Locate the cell with the specified text and output its (X, Y) center coordinate. 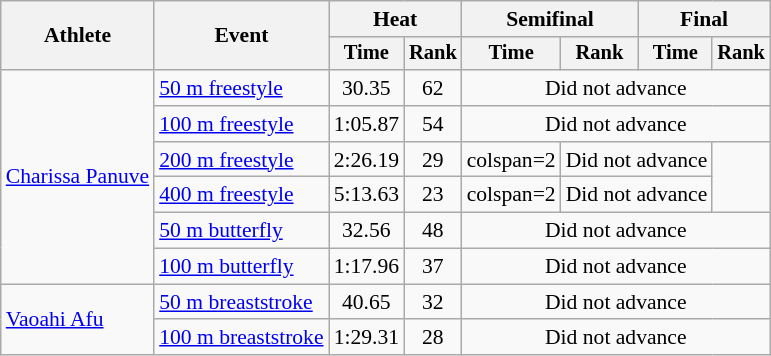
100 m freestyle (241, 124)
1:29.31 (366, 338)
50 m breaststroke (241, 302)
5:13.63 (366, 195)
Heat (396, 19)
1:17.96 (366, 267)
50 m freestyle (241, 88)
1:05.87 (366, 124)
48 (433, 231)
40.65 (366, 302)
62 (433, 88)
54 (433, 124)
29 (433, 160)
Final (704, 19)
100 m butterfly (241, 267)
28 (433, 338)
23 (433, 195)
50 m butterfly (241, 231)
2:26.19 (366, 160)
400 m freestyle (241, 195)
Athlete (78, 36)
37 (433, 267)
32.56 (366, 231)
200 m freestyle (241, 160)
Event (241, 36)
100 m breaststroke (241, 338)
32 (433, 302)
Charissa Panuve (78, 177)
Semifinal (550, 19)
Vaoahi Afu (78, 320)
30.35 (366, 88)
